Find where the given text appears and provide that cell's center as [x, y] coordinate. 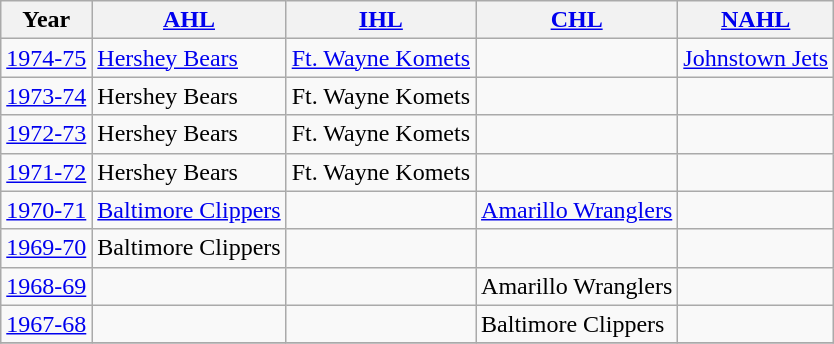
1969-70 [46, 248]
Johnstown Jets [756, 58]
IHL [380, 20]
NAHL [756, 20]
CHL [577, 20]
Year [46, 20]
1968-69 [46, 286]
1970-71 [46, 210]
1967-68 [46, 324]
1973-74 [46, 96]
1974-75 [46, 58]
1972-73 [46, 134]
1971-72 [46, 172]
AHL [189, 20]
